Pinpoint the cell where the given text exists, returning its (x, y) midpoint coordinate. 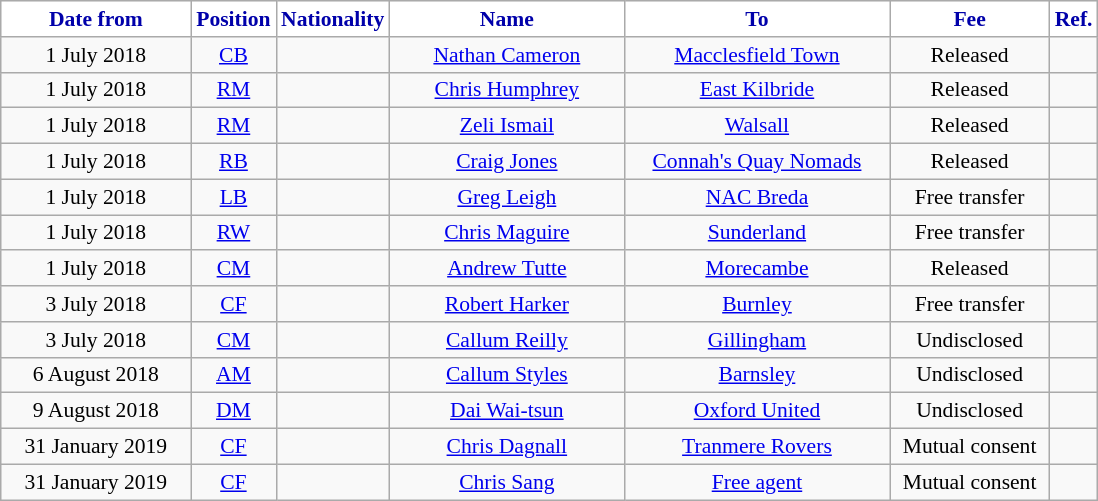
Gillingham (756, 340)
Oxford United (756, 411)
RW (234, 233)
To (756, 19)
CB (234, 55)
DM (234, 411)
Burnley (756, 304)
NAC Breda (756, 197)
Chris Sang (506, 482)
Zeli Ismail (506, 126)
Callum Reilly (506, 340)
Barnsley (756, 375)
LB (234, 197)
9 August 2018 (96, 411)
Dai Wai-tsun (506, 411)
Chris Humphrey (506, 90)
RB (234, 162)
6 August 2018 (96, 375)
Chris Maguire (506, 233)
AM (234, 375)
Nationality (332, 19)
Ref. (1074, 19)
Date from (96, 19)
Position (234, 19)
Sunderland (756, 233)
East Kilbride (756, 90)
Connah's Quay Nomads (756, 162)
Name (506, 19)
Walsall (756, 126)
Free agent (756, 482)
Robert Harker (506, 304)
Chris Dagnall (506, 447)
Craig Jones (506, 162)
Andrew Tutte (506, 269)
Tranmere Rovers (756, 447)
Nathan Cameron (506, 55)
Macclesfield Town (756, 55)
Morecambe (756, 269)
Fee (970, 19)
Callum Styles (506, 375)
Greg Leigh (506, 197)
